From the cell containing the given text, extract its center point as (X, Y) coordinate. 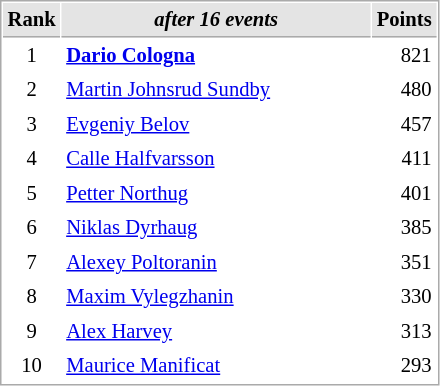
10 (32, 366)
313 (404, 332)
1 (32, 56)
after 16 events (216, 20)
480 (404, 90)
Points (404, 20)
Petter Northug (216, 194)
3 (32, 124)
401 (404, 194)
Evgeniy Belov (216, 124)
7 (32, 262)
385 (404, 228)
330 (404, 296)
5 (32, 194)
411 (404, 158)
9 (32, 332)
351 (404, 262)
293 (404, 366)
Rank (32, 20)
Maurice Manificat (216, 366)
6 (32, 228)
Calle Halfvarsson (216, 158)
821 (404, 56)
457 (404, 124)
Alexey Poltoranin (216, 262)
Niklas Dyrhaug (216, 228)
Maxim Vylegzhanin (216, 296)
Alex Harvey (216, 332)
8 (32, 296)
Dario Cologna (216, 56)
Martin Johnsrud Sundby (216, 90)
4 (32, 158)
2 (32, 90)
